For the text-containing cell, return its midpoint in (x, y) coordinate format. 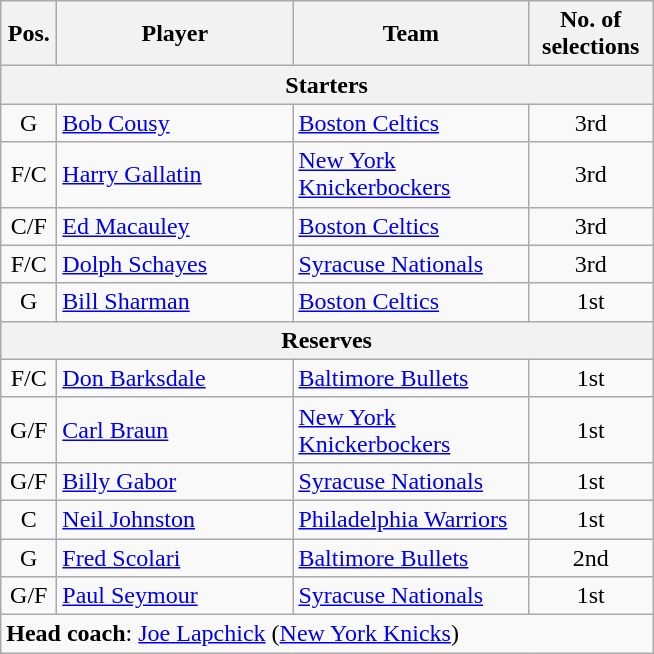
Head coach: Joe Lapchick (New York Knicks) (327, 634)
Harry Gallatin (175, 174)
Neil Johnston (175, 519)
Bob Cousy (175, 123)
Billy Gabor (175, 481)
C/F (29, 226)
Reserves (327, 340)
Paul Seymour (175, 596)
Player (175, 34)
Dolph Schayes (175, 264)
Don Barksdale (175, 378)
Philadelphia Warriors (411, 519)
Bill Sharman (175, 302)
Pos. (29, 34)
Starters (327, 85)
2nd (591, 557)
Team (411, 34)
Ed Macauley (175, 226)
Carl Braun (175, 430)
No. of selections (591, 34)
C (29, 519)
Fred Scolari (175, 557)
